Output the (x, y) coordinate of the center of the cell containing the given text.  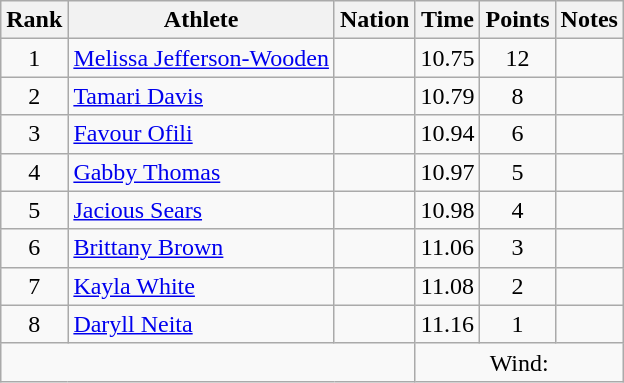
Gabby Thomas (202, 172)
11.16 (448, 324)
Favour Ofili (202, 134)
Athlete (202, 20)
Tamari Davis (202, 96)
10.94 (448, 134)
Jacious Sears (202, 210)
Melissa Jefferson-Wooden (202, 58)
7 (34, 286)
Time (448, 20)
10.79 (448, 96)
Daryll Neita (202, 324)
Notes (589, 20)
12 (518, 58)
Kayla White (202, 286)
10.97 (448, 172)
Rank (34, 20)
11.08 (448, 286)
Wind: (520, 362)
Nation (374, 20)
Brittany Brown (202, 248)
11.06 (448, 248)
Points (518, 20)
10.75 (448, 58)
10.98 (448, 210)
